From the cell containing the given text, extract its center point as [X, Y] coordinate. 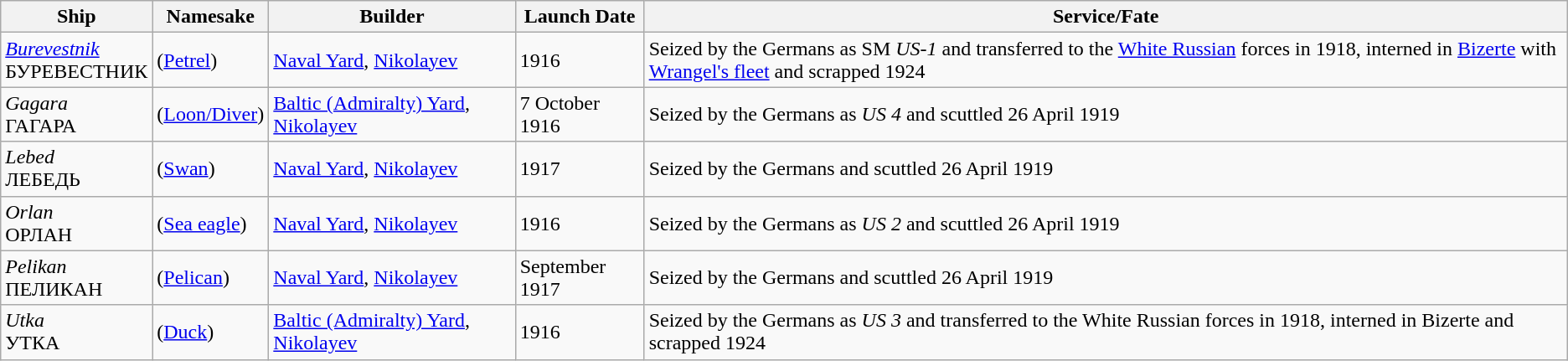
(Petrel) [211, 60]
PelikanПЕЛИКАН [77, 278]
Namesake [211, 17]
(Pelican) [211, 278]
Utka УТКА [77, 332]
Builder [392, 17]
Seized by the Germans as SM US-1 and transferred to the White Russian forces in 1918, interned in Bizerte with Wrangel's fleet and scrapped 1924 [1106, 60]
(Swan) [211, 169]
September 1917 [580, 278]
LebedЛЕБЕДЬ [77, 169]
(Loon/Diver) [211, 114]
Launch Date [580, 17]
Seized by the Germans as US 3 and transferred to the White Russian forces in 1918, interned in Bizerte and scrapped 1924 [1106, 332]
Seized by the Germans as US 4 and scuttled 26 April 1919 [1106, 114]
Seized by the Germans as US 2 and scuttled 26 April 1919 [1106, 223]
(Duck) [211, 332]
OrlanОРЛАН [77, 223]
Ship [77, 17]
Service/Fate [1106, 17]
(Sea eagle) [211, 223]
GagaraГАГАРА [77, 114]
7 October 1916 [580, 114]
BurevestnikБУРЕВЕСТНИК [77, 60]
1917 [580, 169]
